Return the (x, y) coordinate for the center point of the cell that contains the specified text.  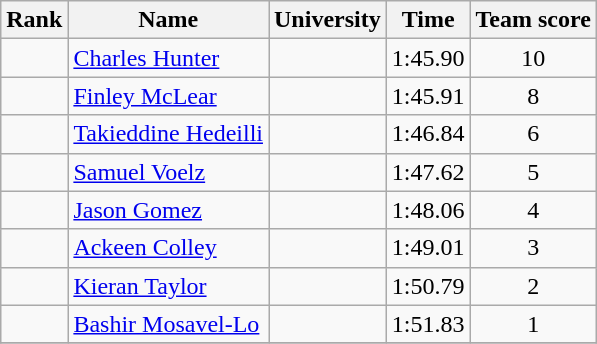
2 (533, 286)
1:47.62 (428, 172)
Kieran Taylor (168, 286)
1:48.06 (428, 210)
Team score (533, 20)
Bashir Mosavel-Lo (168, 324)
Ackeen Colley (168, 248)
Samuel Voelz (168, 172)
Time (428, 20)
5 (533, 172)
Rank (34, 20)
Finley McLear (168, 96)
Jason Gomez (168, 210)
Name (168, 20)
1:45.90 (428, 58)
1:45.91 (428, 96)
1:46.84 (428, 134)
University (327, 20)
3 (533, 248)
1:49.01 (428, 248)
1 (533, 324)
1:51.83 (428, 324)
6 (533, 134)
Charles Hunter (168, 58)
10 (533, 58)
4 (533, 210)
1:50.79 (428, 286)
Takieddine Hedeilli (168, 134)
8 (533, 96)
